Search for the cell housing the specified text and yield its [X, Y] center coordinate. 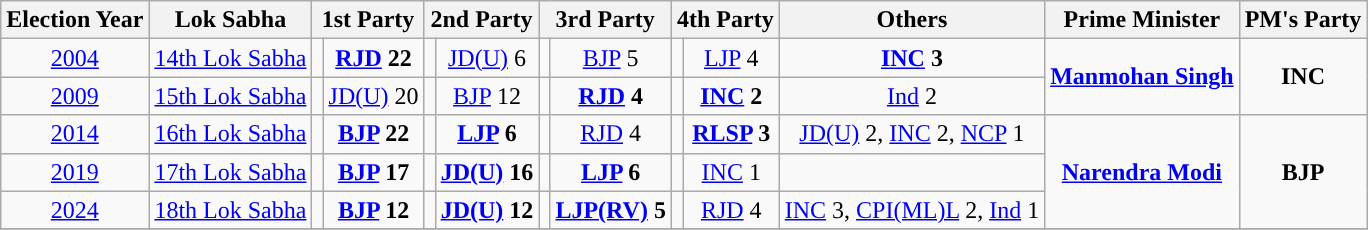
INC 1 [731, 172]
Manmohan Singh [1142, 77]
JD(U) 2, INC 2, NCP 1 [912, 134]
LJP 4 [731, 58]
2019 [75, 172]
2014 [75, 134]
BJP 5 [611, 58]
4th Party [725, 20]
16th Lok Sabha [230, 134]
INC [1303, 77]
1st Party [368, 20]
14th Lok Sabha [230, 58]
LJP(RV) 5 [611, 210]
3rd Party [606, 20]
JD(U) 6 [487, 58]
BJP [1303, 172]
JD(U) 20 [374, 96]
BJP 22 [374, 134]
2004 [75, 58]
Election Year [75, 20]
Prime Minister [1142, 20]
RLSP 3 [731, 134]
17th Lok Sabha [230, 172]
INC 2 [731, 96]
Ind 2 [912, 96]
2nd Party [482, 20]
Lok Sabha [230, 20]
PM's Party [1303, 20]
18th Lok Sabha [230, 210]
Narendra Modi [1142, 172]
15th Lok Sabha [230, 96]
RJD 22 [374, 58]
2009 [75, 96]
JD(U) 16 [487, 172]
JD(U) 12 [487, 210]
INC 3, CPI(ML)L 2, Ind 1 [912, 210]
BJP 17 [374, 172]
INC 3 [912, 58]
Others [912, 20]
2024 [75, 210]
